Return the (x, y) coordinate for the center point of the cell that contains the specified text.  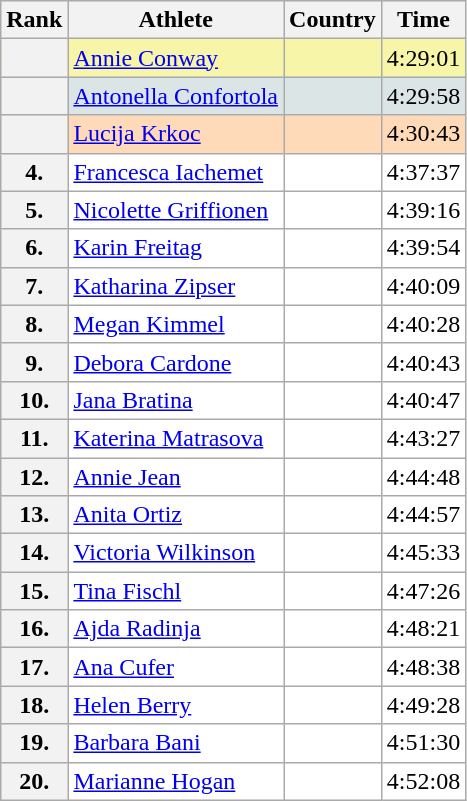
Francesca Iachemet (176, 172)
4:40:28 (423, 324)
4:43:27 (423, 438)
4:29:58 (423, 96)
Nicolette Griffionen (176, 210)
7. (34, 286)
Barbara Bani (176, 743)
Debora Cardone (176, 362)
Helen Berry (176, 705)
Megan Kimmel (176, 324)
Tina Fischl (176, 591)
Ana Cufer (176, 667)
4:51:30 (423, 743)
4:37:37 (423, 172)
Country (333, 20)
Katerina Matrasova (176, 438)
4:40:43 (423, 362)
4:39:16 (423, 210)
4:40:09 (423, 286)
Annie Conway (176, 58)
4:48:21 (423, 629)
5. (34, 210)
Victoria Wilkinson (176, 553)
4:48:38 (423, 667)
20. (34, 781)
10. (34, 400)
Annie Jean (176, 477)
Athlete (176, 20)
Ajda Radinja (176, 629)
Karin Freitag (176, 248)
Anita Ortiz (176, 515)
9. (34, 362)
12. (34, 477)
4:44:57 (423, 515)
Antonella Confortola (176, 96)
4:44:48 (423, 477)
Jana Bratina (176, 400)
4:30:43 (423, 134)
4. (34, 172)
Marianne Hogan (176, 781)
Time (423, 20)
11. (34, 438)
17. (34, 667)
15. (34, 591)
14. (34, 553)
Katharina Zipser (176, 286)
8. (34, 324)
4:52:08 (423, 781)
Rank (34, 20)
4:29:01 (423, 58)
4:40:47 (423, 400)
6. (34, 248)
4:47:26 (423, 591)
18. (34, 705)
Lucija Krkoc (176, 134)
19. (34, 743)
4:49:28 (423, 705)
4:45:33 (423, 553)
4:39:54 (423, 248)
16. (34, 629)
13. (34, 515)
